Detect which cell encompasses the target text, then output its [x, y] center coordinate. 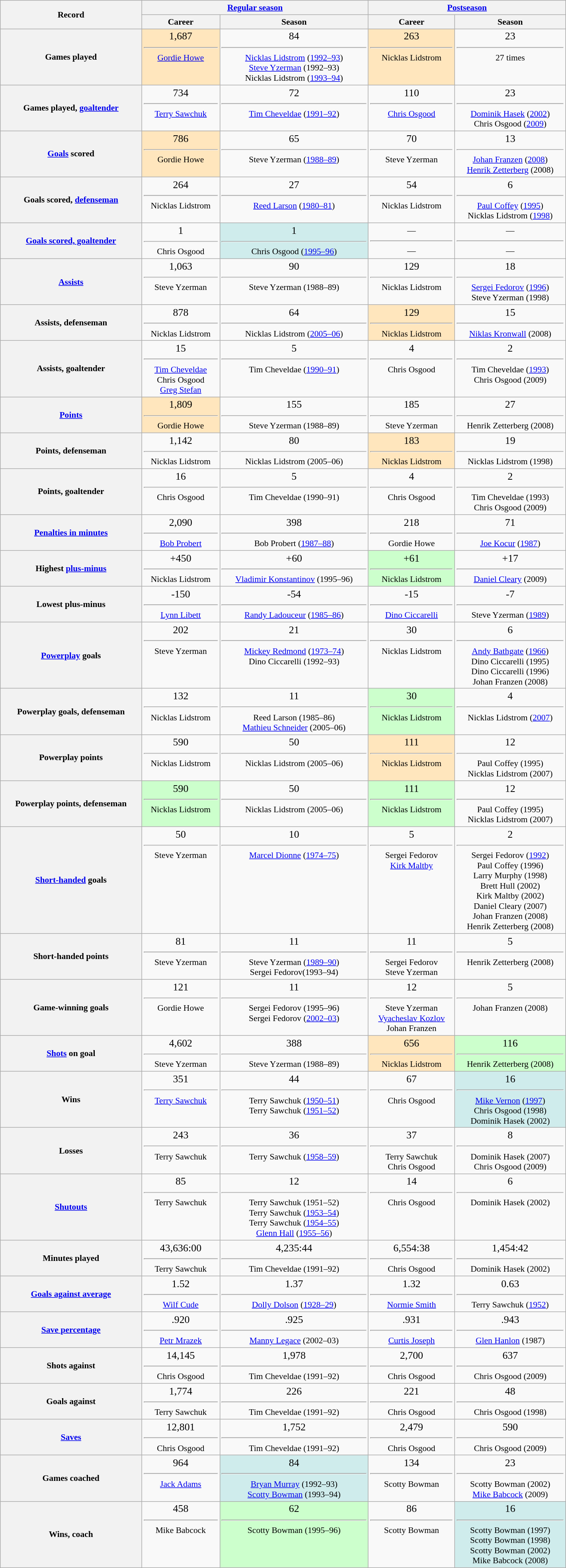
1,978Tim Cheveldae (1991–92) [294, 1366]
11Sergei Fedorov (1995–96)Sergei Fedorov (2002–03) [294, 1008]
Highest plus-minus [71, 568]
Goals against average [71, 1294]
Assists [71, 282]
.920Petr Mrazek [181, 1330]
70Steve Yzerman [412, 154]
Penalties in minutes [71, 533]
Goals scored [71, 154]
72Tim Cheveldae (1991–92) [294, 108]
1,142Nicklas Lidstrom [181, 451]
Powerplay goals, defenseman [71, 712]
134Scotty Bowman [412, 1479]
27Henrik Zetterberg (2008) [510, 415]
19Nicklas Lidstrom (1998) [510, 451]
398Bob Probert (1987–88) [294, 533]
786Gordie Howe [181, 154]
1.52Wilf Cude [181, 1294]
5Johan Franzen (2008) [510, 1008]
44Terry Sawchuk (1950–51)Terry Sawchuk (1951–52) [294, 1099]
-7Steve Yzerman (1989) [510, 604]
6,554:38Chris Osgood [412, 1258]
Saves [71, 1438]
86Scotty Bowman [412, 1535]
Assists, defenseman [71, 323]
185Steve Yzerman [412, 415]
964Jack Adams [181, 1479]
1,687Gordie Howe [181, 56]
Record [71, 14]
Points, goaltender [71, 492]
14,145Chris Osgood [181, 1366]
-15Dino Ciccarelli [412, 604]
16Scotty Bowman (1997)Scotty Bowman (1998)Scotty Bowman (2002)Mike Babcock (2008) [510, 1535]
116Henrik Zetterberg (2008) [510, 1054]
Goals against [71, 1401]
1Chris Osgood [181, 241]
243Terry Sawchuk [181, 1151]
23Scotty Bowman (2002)Mike Babcock (2009) [510, 1479]
50Steve Yzerman [181, 880]
85Terry Sawchuk [181, 1207]
110Chris Osgood [412, 108]
48Chris Osgood (1998) [510, 1401]
90Steve Yzerman (1988–89) [294, 282]
71Joe Kocur (1987) [510, 533]
878Nicklas Lidstrom [181, 323]
Games coached [71, 1479]
.943Glen Hanlon (1987) [510, 1330]
12Terry Sawchuk (1951–52)Terry Sawchuk (1953–54)Terry Sawchuk (1954–55)Glenn Hall (1955–56) [294, 1207]
23Dominik Hasek (2002)Chris Osgood (2009) [510, 108]
+450Nicklas Lidstrom [181, 568]
36Terry Sawchuk (1958–59) [294, 1151]
-54Randy Ladouceur (1985–86) [294, 604]
Goals scored, defenseman [71, 200]
Powerplay points, defenseman [71, 804]
2,700Chris Osgood [412, 1366]
1,063Steve Yzerman [181, 282]
37Terry SawchukChris Osgood [412, 1151]
351Terry Sawchuk [181, 1099]
11Steve Yzerman (1989–90)Sergei Fedorov(1993–94) [294, 957]
84Bryan Murray (1992–93)Scotty Bowman (1993–94) [294, 1479]
6Andy Bathgate (1966)Dino Ciccarelli (1995)Dino Ciccarelli (1996)Johan Franzen (2008) [510, 656]
637Chris Osgood (2009) [510, 1366]
221Chris Osgood [412, 1401]
11Sergei FedorovSteve Yzerman [412, 957]
43,636:00Terry Sawchuk [181, 1258]
5Sergei FedorovKirk Maltby [412, 880]
10Marcel Dionne (1974–75) [294, 880]
Powerplay goals [71, 656]
Save percentage [71, 1330]
Postseason [467, 8]
Powerplay points [71, 758]
218Gordie Howe [412, 533]
2,479Chris Osgood [412, 1438]
67Chris Osgood [412, 1099]
16Mike Vernon (1997)Chris Osgood (1998)Dominik Hasek (2002) [510, 1099]
Shots on goal [71, 1054]
Wins [71, 1099]
Shots against [71, 1366]
590Chris Osgood (2009) [510, 1438]
Minutes played [71, 1258]
13Johan Franzen (2008)Henrik Zetterberg (2008) [510, 154]
656Nicklas Lidstrom [412, 1054]
+60Vladimir Konstantinov (1995–96) [294, 568]
65Steve Yzerman (1988–89) [294, 154]
264Nicklas Lidstrom [181, 200]
27Reed Larson (1980–81) [294, 200]
6Paul Coffey (1995)Nicklas Lidstrom (1998) [510, 200]
12,801Chris Osgood [181, 1438]
4,602Steve Yzerman [181, 1054]
15Tim CheveldaeChris OsgoodGreg Stefan [181, 369]
Points, defenseman [71, 451]
132Nicklas Lidstrom [181, 712]
6Dominik Hasek (2002) [510, 1207]
183Nicklas Lidstrom [412, 451]
12Steve YzermanVyacheslav KozlovJohan Franzen [412, 1008]
458Mike Babcock [181, 1535]
Games played, goaltender [71, 108]
16Chris Osgood [181, 492]
Losses [71, 1151]
21Mickey Redmond (1973–74)Dino Ciccarelli (1992–93) [294, 656]
4Nicklas Lidstrom (2007) [510, 712]
.931Curtis Joseph [412, 1330]
81Steve Yzerman [181, 957]
-150Lynn Libett [181, 604]
Regular season [255, 8]
Shutouts [71, 1207]
Assists, goaltender [71, 369]
Points [71, 415]
+17Daniel Cleary (2009) [510, 568]
Games played [71, 56]
1,809Gordie Howe [181, 415]
1.32Normie Smith [412, 1294]
1,752Tim Cheveldae (1991–92) [294, 1438]
Goals scored, goaltender [71, 241]
263Nicklas Lidstrom [412, 56]
388Steve Yzerman (1988–89) [294, 1054]
734Terry Sawchuk [181, 108]
14Chris Osgood [412, 1207]
2,090Bob Probert [181, 533]
1.37Dolly Dolson (1928–29) [294, 1294]
15Niklas Kronwall (2008) [510, 323]
Short-handed goals [71, 880]
202Steve Yzerman [181, 656]
+61Nicklas Lidstrom [412, 568]
Wins, coach [71, 1535]
11Reed Larson (1985–86)Mathieu Schneider (2005–06) [294, 712]
Short-handed points [71, 957]
1,454:42Dominik Hasek (2002) [510, 1258]
80Nicklas Lidstrom (2005–06) [294, 451]
0.63Terry Sawchuk (1952) [510, 1294]
121Gordie Howe [181, 1008]
226Tim Cheveldae (1991–92) [294, 1401]
18Sergei Fedorov (1996)Steve Yzerman (1998) [510, 282]
Game-winning goals [71, 1008]
4,235:44Tim Cheveldae (1991–92) [294, 1258]
1,774Terry Sawchuk [181, 1401]
5Henrik Zetterberg (2008) [510, 957]
2327 times [510, 56]
155Steve Yzerman (1988–89) [294, 415]
62Scotty Bowman (1995–96) [294, 1535]
Lowest plus-minus [71, 604]
8Dominik Hasek (2007)Chris Osgood (2009) [510, 1151]
84Nicklas Lidstrom (1992–93)Steve Yzerman (1992–93)Nicklas Lidstrom (1993–94) [294, 56]
1Chris Osgood (1995–96) [294, 241]
64Nicklas Lidstrom (2005–06) [294, 323]
54Nicklas Lidstrom [412, 200]
.925Manny Legace (2002–03) [294, 1330]
